Output the [X, Y] coordinate of the center of the cell containing the given text.  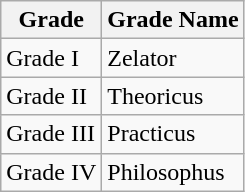
Grade III [52, 134]
Grade II [52, 96]
Grade Name [173, 20]
Grade [52, 20]
Grade I [52, 58]
Zelator [173, 58]
Grade IV [52, 172]
Practicus [173, 134]
Philosophus [173, 172]
Theoricus [173, 96]
